Capture the cell that displays the provided text and extract its [X, Y] central coordinate. 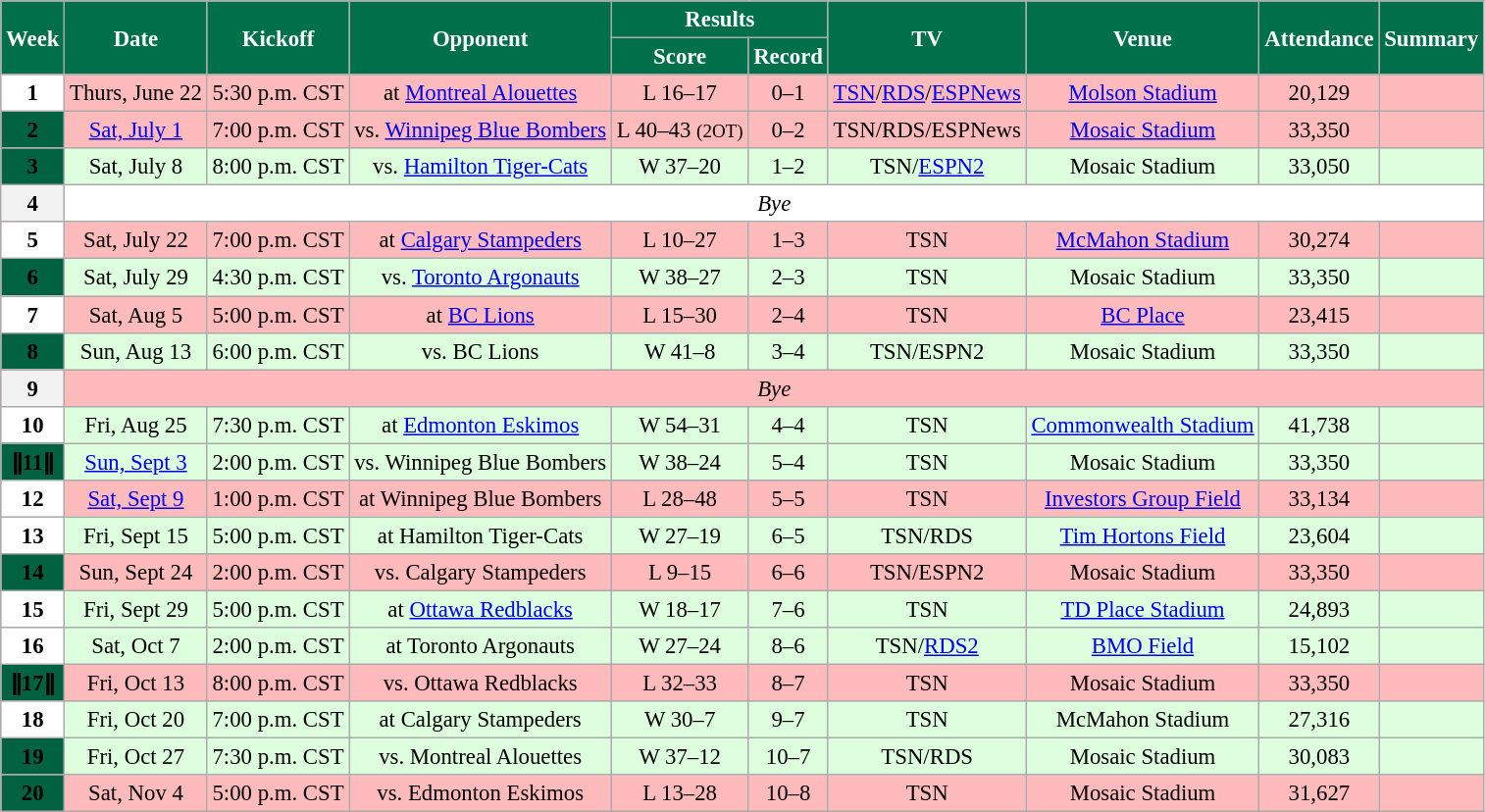
Commonwealth Stadium [1143, 425]
1–3 [789, 240]
L 9–15 [679, 573]
0–2 [789, 130]
4–4 [789, 425]
vs. BC Lions [481, 351]
at Edmonton Eskimos [481, 425]
BMO Field [1143, 646]
Kickoff [279, 37]
8–7 [789, 684]
L 10–27 [679, 240]
6 [33, 278]
5:30 p.m. CST [279, 93]
6–6 [789, 573]
W 41–8 [679, 351]
W 18–17 [679, 609]
16 [33, 646]
15 [33, 609]
Summary [1432, 37]
15,102 [1319, 646]
Molson Stadium [1143, 93]
Sat, Nov 4 [135, 793]
4 [33, 204]
33,050 [1319, 167]
1–2 [789, 167]
14 [33, 573]
Sun, Aug 13 [135, 351]
7–6 [789, 609]
L 16–17 [679, 93]
19 [33, 757]
10 [33, 425]
Fri, Oct 20 [135, 720]
24,893 [1319, 609]
5 [33, 240]
2 [33, 130]
W 37–12 [679, 757]
13 [33, 535]
Sat, July 8 [135, 167]
Date [135, 37]
L 32–33 [679, 684]
W 27–24 [679, 646]
7 [33, 315]
W 37–20 [679, 167]
31,627 [1319, 793]
TD Place Stadium [1143, 609]
at Winnipeg Blue Bombers [481, 499]
at Toronto Argonauts [481, 646]
Fri, Sept 29 [135, 609]
Fri, Oct 27 [135, 757]
27,316 [1319, 720]
W 38–27 [679, 278]
Week [33, 37]
Fri, Aug 25 [135, 425]
Fri, Oct 13 [135, 684]
W 27–19 [679, 535]
8 [33, 351]
ǁ11ǁ [33, 462]
3 [33, 167]
at Hamilton Tiger-Cats [481, 535]
12 [33, 499]
0–1 [789, 93]
20 [33, 793]
20,129 [1319, 93]
Sat, Aug 5 [135, 315]
30,274 [1319, 240]
TV [927, 37]
3–4 [789, 351]
L 13–28 [679, 793]
5–4 [789, 462]
L 15–30 [679, 315]
41,738 [1319, 425]
at BC Lions [481, 315]
Record [789, 57]
vs. Calgary Stampeders [481, 573]
W 30–7 [679, 720]
10–7 [789, 757]
4:30 p.m. CST [279, 278]
vs. Montreal Alouettes [481, 757]
Investors Group Field [1143, 499]
Sat, Sept 9 [135, 499]
Sun, Sept 24 [135, 573]
1 [33, 93]
W 54–31 [679, 425]
8–6 [789, 646]
L 28–48 [679, 499]
10–8 [789, 793]
Opponent [481, 37]
BC Place [1143, 315]
vs. Toronto Argonauts [481, 278]
at Ottawa Redblacks [481, 609]
18 [33, 720]
9–7 [789, 720]
vs. Ottawa Redblacks [481, 684]
Thurs, June 22 [135, 93]
Sat, July 29 [135, 278]
9 [33, 388]
TSN/RDS2 [927, 646]
Attendance [1319, 37]
Sun, Sept 3 [135, 462]
at Montreal Alouettes [481, 93]
Venue [1143, 37]
2–4 [789, 315]
Score [679, 57]
Sat, Oct 7 [135, 646]
2–3 [789, 278]
Sat, July 22 [135, 240]
L 40–43 (2OT) [679, 130]
Results [720, 20]
Fri, Sept 15 [135, 535]
ǁ17ǁ [33, 684]
W 38–24 [679, 462]
6–5 [789, 535]
23,604 [1319, 535]
23,415 [1319, 315]
Sat, July 1 [135, 130]
33,134 [1319, 499]
vs. Hamilton Tiger-Cats [481, 167]
6:00 p.m. CST [279, 351]
30,083 [1319, 757]
Tim Hortons Field [1143, 535]
vs. Edmonton Eskimos [481, 793]
5–5 [789, 499]
1:00 p.m. CST [279, 499]
